From the cell containing the given text, extract its center point as [X, Y] coordinate. 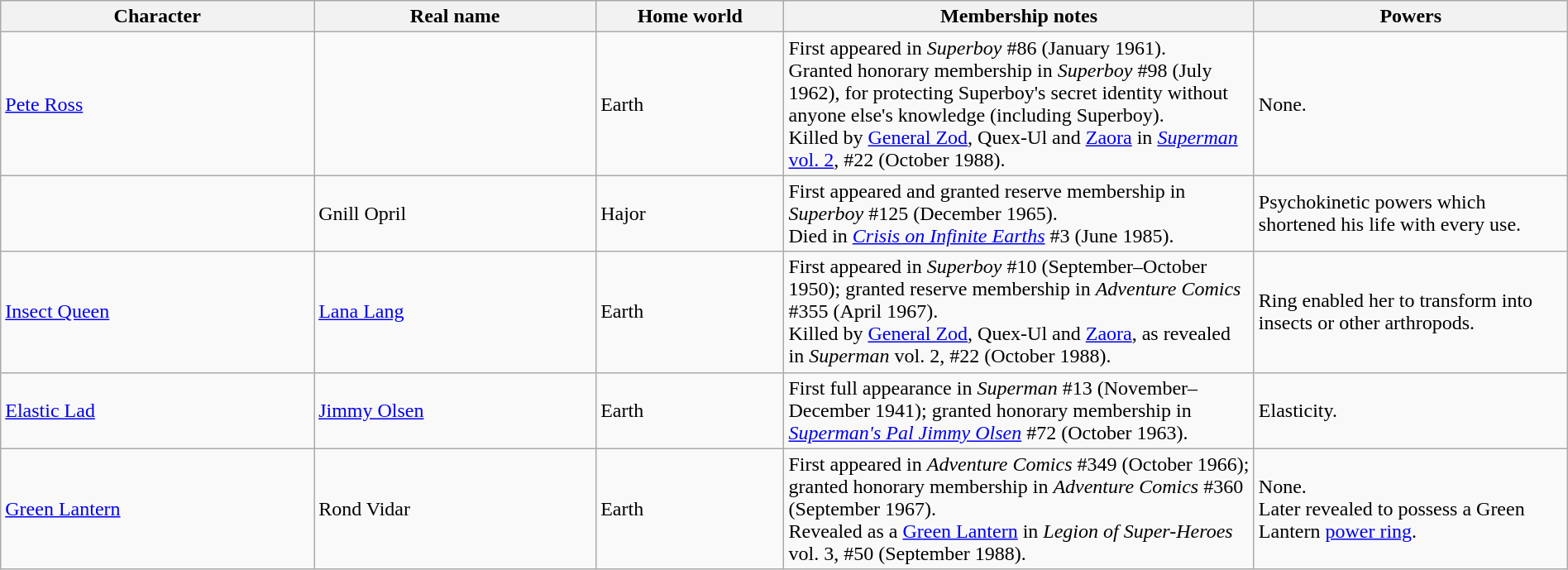
None. [1411, 104]
Membership notes [1019, 17]
Hajor [690, 213]
Pete Ross [157, 104]
Psychokinetic powers which shortened his life with every use. [1411, 213]
Powers [1411, 17]
Gnill Opril [455, 213]
None.Later revealed to possess a Green Lantern power ring. [1411, 509]
Ring enabled her to transform into insects or other arthropods. [1411, 312]
Elastic Lad [157, 410]
Character [157, 17]
Jimmy Olsen [455, 410]
First appeared and granted reserve membership in Superboy #125 (December 1965).Died in Crisis on Infinite Earths #3 (June 1985). [1019, 213]
Elasticity. [1411, 410]
Real name [455, 17]
Rond Vidar [455, 509]
Home world [690, 17]
Insect Queen [157, 312]
Lana Lang [455, 312]
First full appearance in Superman #13 (November–December 1941); granted honorary membership in Superman's Pal Jimmy Olsen #72 (October 1963). [1019, 410]
Green Lantern [157, 509]
